Capture the cell that displays the provided text and extract its [x, y] central coordinate. 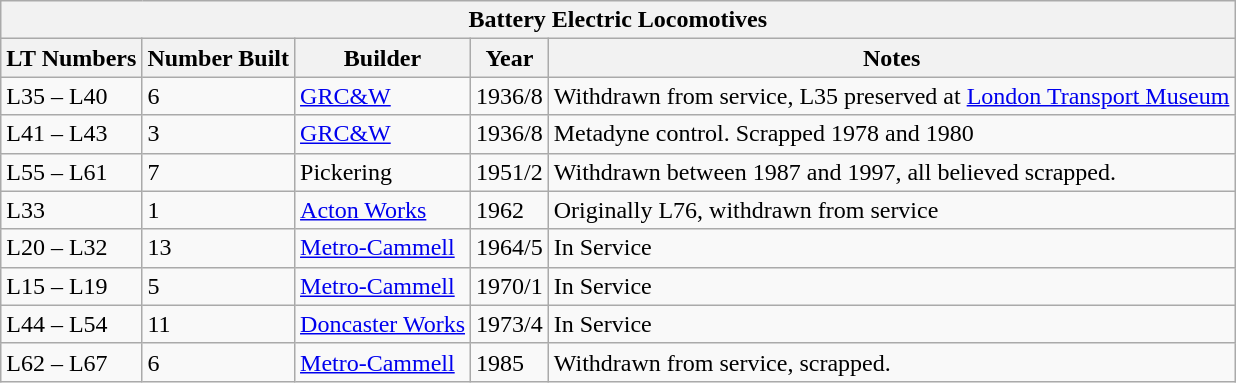
L55 – L61 [72, 172]
Withdrawn from service, L35 preserved at London Transport Museum [892, 96]
Doncaster Works [383, 324]
L33 [72, 210]
Pickering [383, 172]
LT Numbers [72, 58]
Battery Electric Locomotives [618, 20]
1973/4 [510, 324]
L44 – L54 [72, 324]
Number Built [218, 58]
7 [218, 172]
13 [218, 248]
1962 [510, 210]
Metadyne control. Scrapped 1978 and 1980 [892, 134]
Originally L76, withdrawn from service [892, 210]
L41 – L43 [72, 134]
3 [218, 134]
Acton Works [383, 210]
Notes [892, 58]
Year [510, 58]
L20 – L32 [72, 248]
L35 – L40 [72, 96]
5 [218, 286]
1 [218, 210]
Builder [383, 58]
1970/1 [510, 286]
L62 – L67 [72, 362]
11 [218, 324]
Withdrawn between 1987 and 1997, all believed scrapped. [892, 172]
L15 – L19 [72, 286]
1985 [510, 362]
Withdrawn from service, scrapped. [892, 362]
1964/5 [510, 248]
1951/2 [510, 172]
